Output the [X, Y] coordinate of the center of the cell containing the given text.  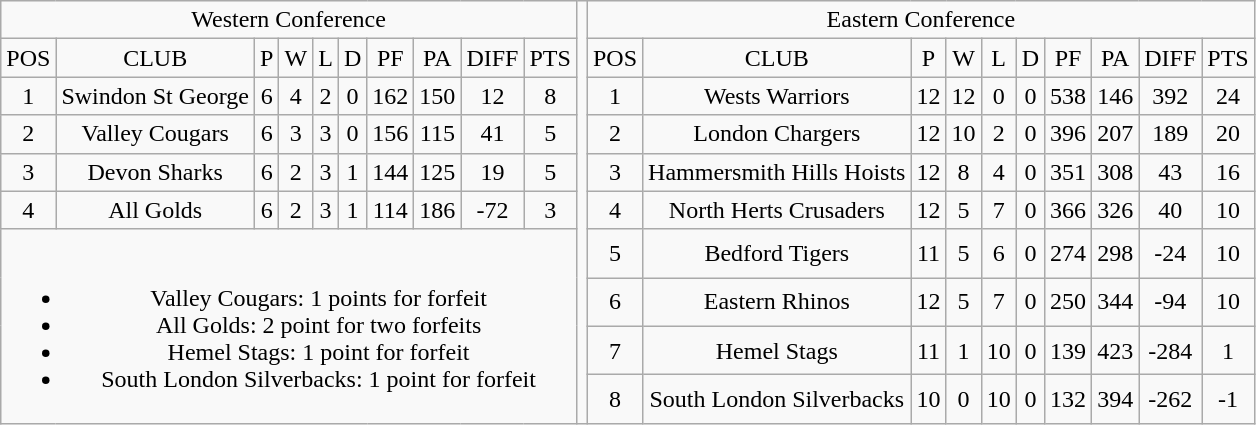
114 [390, 210]
-24 [1170, 254]
19 [492, 172]
396 [1068, 134]
150 [438, 96]
41 [492, 134]
40 [1170, 210]
Devon Sharks [156, 172]
Bedford Tigers [777, 254]
132 [1068, 400]
-1 [1228, 400]
207 [1116, 134]
308 [1116, 172]
Swindon St George [156, 96]
South London Silverbacks [777, 400]
Western Conference [289, 20]
298 [1116, 254]
London Chargers [777, 134]
392 [1170, 96]
115 [438, 134]
186 [438, 210]
366 [1068, 210]
Valley Cougars: 1 points for forfeitAll Golds: 2 point for two forfeitsHemel Stags: 1 point for forfeitSouth London Silverbacks: 1 point for forfeit [289, 326]
274 [1068, 254]
43 [1170, 172]
All Golds [156, 210]
146 [1116, 96]
-284 [1170, 350]
156 [390, 134]
394 [1116, 400]
Eastern Rhinos [777, 302]
Hammersmith Hills Hoists [777, 172]
-262 [1170, 400]
North Herts Crusaders [777, 210]
538 [1068, 96]
189 [1170, 134]
326 [1116, 210]
Eastern Conference [920, 20]
16 [1228, 172]
139 [1068, 350]
423 [1116, 350]
351 [1068, 172]
Hemel Stags [777, 350]
162 [390, 96]
125 [438, 172]
144 [390, 172]
20 [1228, 134]
250 [1068, 302]
-94 [1170, 302]
344 [1116, 302]
-72 [492, 210]
24 [1228, 96]
Valley Cougars [156, 134]
Wests Warriors [777, 96]
